Pinpoint the cell where the given text exists, returning its [x, y] midpoint coordinate. 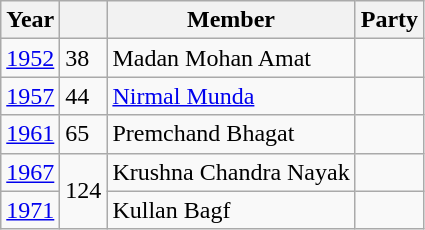
44 [84, 96]
Member [231, 20]
1961 [30, 134]
65 [84, 134]
124 [84, 191]
Krushna Chandra Nayak [231, 172]
1952 [30, 58]
38 [84, 58]
1957 [30, 96]
Premchand Bhagat [231, 134]
1967 [30, 172]
Year [30, 20]
Party [389, 20]
Madan Mohan Amat [231, 58]
Kullan Bagf [231, 210]
Nirmal Munda [231, 96]
1971 [30, 210]
